Locate the cell with the specified text and output its [X, Y] center coordinate. 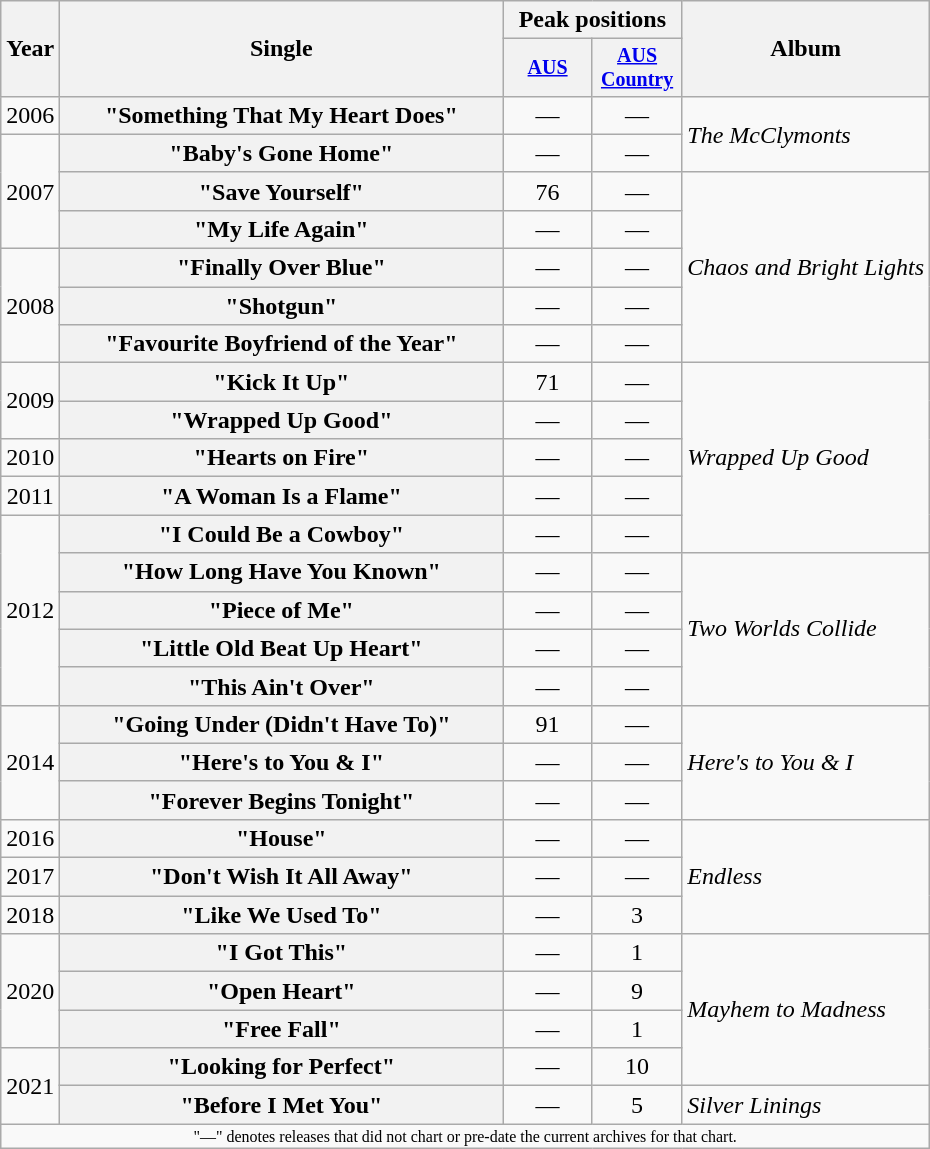
"Don't Wish It All Away" [282, 877]
"Save Yourself" [282, 191]
Album [806, 49]
Peak positions [592, 20]
"Forever Begins Tonight" [282, 800]
"Hearts on Fire" [282, 458]
2014 [30, 762]
"Kick It Up" [282, 382]
Endless [806, 876]
2011 [30, 496]
2010 [30, 458]
"Wrapped Up Good" [282, 420]
"I Got This" [282, 953]
Year [30, 49]
2017 [30, 877]
"Open Heart" [282, 991]
"Little Old Beat Up Heart" [282, 648]
2008 [30, 306]
"I Could Be a Cowboy" [282, 534]
The McClymonts [806, 134]
2020 [30, 991]
76 [548, 191]
2007 [30, 191]
AUS [548, 68]
Single [282, 49]
"Baby's Gone Home" [282, 153]
Wrapped Up Good [806, 458]
Two Worlds Collide [806, 629]
"Before I Met You" [282, 1105]
"Favourite Boyfriend of the Year" [282, 344]
"Going Under (Didn't Have To)" [282, 724]
9 [636, 991]
Silver Linings [806, 1105]
5 [636, 1105]
"This Ain't Over" [282, 686]
2006 [30, 115]
"—" denotes releases that did not chart or pre-date the current archives for that chart. [466, 1136]
Chaos and Bright Lights [806, 267]
"Something That My Heart Does" [282, 115]
"Shotgun" [282, 306]
"Finally Over Blue" [282, 268]
"A Woman Is a Flame" [282, 496]
2016 [30, 838]
AUS Country [636, 68]
"Looking for Perfect" [282, 1067]
10 [636, 1067]
"Here's to You & I" [282, 762]
91 [548, 724]
"Free Fall" [282, 1029]
2012 [30, 610]
3 [636, 915]
2018 [30, 915]
"House" [282, 838]
2009 [30, 401]
"My Life Again" [282, 229]
"How Long Have You Known" [282, 572]
"Like We Used To" [282, 915]
Mayhem to Madness [806, 1010]
Here's to You & I [806, 762]
71 [548, 382]
2021 [30, 1086]
"Piece of Me" [282, 610]
